Search for the cell housing the specified text and yield its (X, Y) center coordinate. 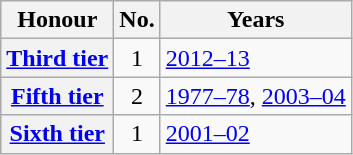
2012–13 (256, 58)
Third tier (58, 58)
1977–78, 2003–04 (256, 96)
2 (137, 96)
Years (256, 20)
Sixth tier (58, 134)
Fifth tier (58, 96)
2001–02 (256, 134)
No. (137, 20)
Honour (58, 20)
